Output the (X, Y) coordinate of the center of the cell containing the given text.  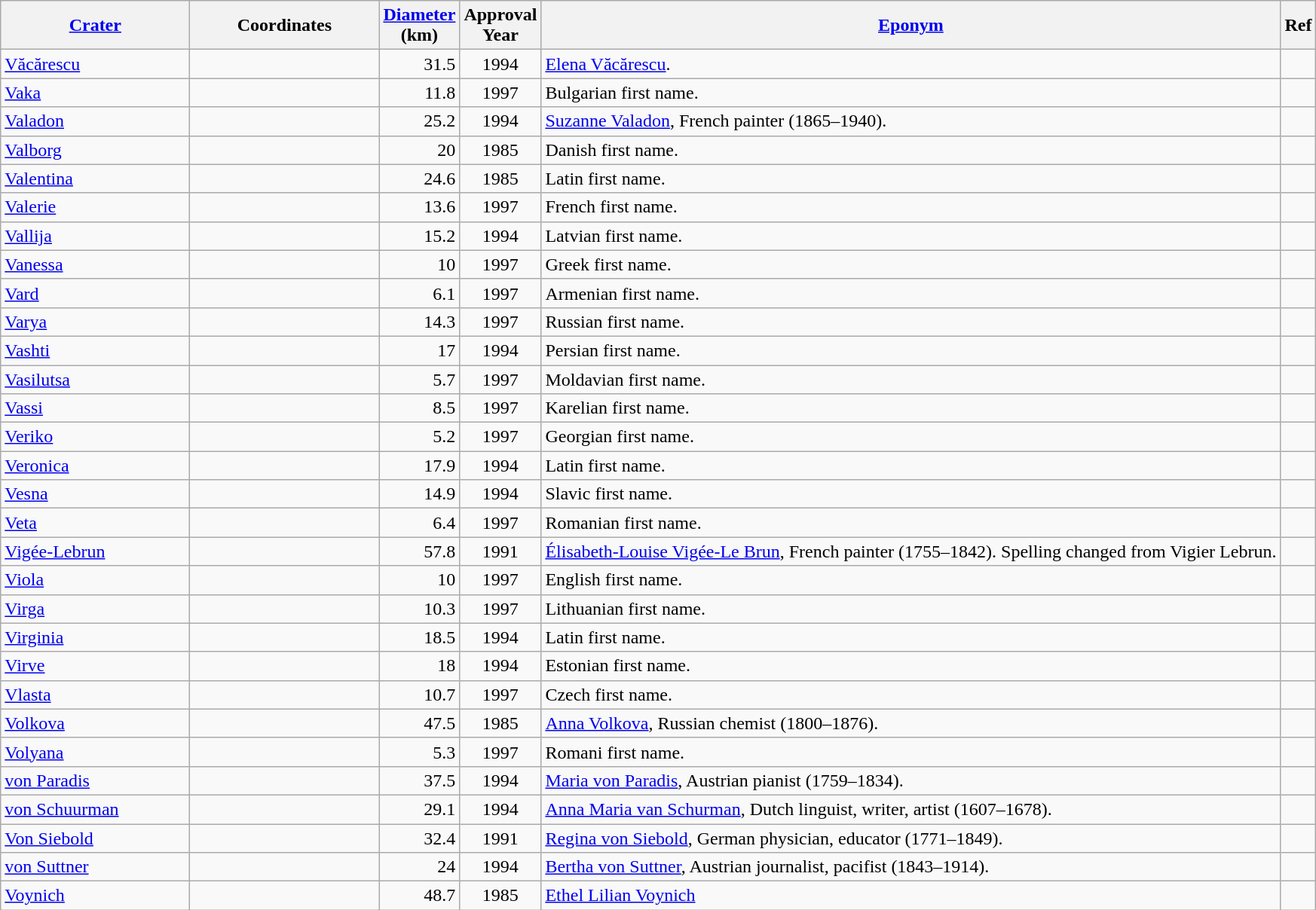
24.6 (419, 179)
13.6 (419, 207)
57.8 (419, 551)
5.7 (419, 379)
Czech first name. (910, 695)
6.4 (419, 523)
Bulgarian first name. (910, 93)
Von Siebold (95, 838)
Élisabeth-Louise Vigée-Le Brun, French painter (1755–1842). Spelling changed from Vigier Lebrun. (910, 551)
Volyana (95, 752)
Estonian first name. (910, 666)
Coordinates (285, 26)
Vallija (95, 236)
Vaka (95, 93)
Crater (95, 26)
Romanian first name. (910, 523)
Varya (95, 322)
ApprovalYear (500, 26)
32.4 (419, 838)
Vasilutsa (95, 379)
Veriko (95, 437)
11.8 (419, 93)
Ethel Lilian Voynich (910, 896)
Vigée-Lebrun (95, 551)
17 (419, 350)
Veta (95, 523)
15.2 (419, 236)
6.1 (419, 293)
Anna Volkova, Russian chemist (1800–1876). (910, 723)
Latvian first name. (910, 236)
47.5 (419, 723)
Moldavian first name. (910, 379)
17.9 (419, 466)
37.5 (419, 780)
Armenian first name. (910, 293)
Anna Maria van Schurman, Dutch linguist, writer, artist (1607–1678). (910, 809)
Valerie (95, 207)
Văcărescu (95, 64)
5.2 (419, 437)
Vesna (95, 494)
Vard (95, 293)
Vashti (95, 350)
von Schuurman (95, 809)
Virga (95, 609)
18.5 (419, 637)
von Paradis (95, 780)
Ref (1298, 26)
Eponym (910, 26)
Diameter(km) (419, 26)
Viola (95, 580)
Valadon (95, 121)
14.3 (419, 322)
Suzanne Valadon, French painter (1865–1940). (910, 121)
Persian first name. (910, 350)
10.3 (419, 609)
25.2 (419, 121)
Karelian first name. (910, 408)
Veronica (95, 466)
18 (419, 666)
Lithuanian first name. (910, 609)
8.5 (419, 408)
Danish first name. (910, 150)
20 (419, 150)
French first name. (910, 207)
Maria von Paradis, Austrian pianist (1759–1834). (910, 780)
24 (419, 867)
English first name. (910, 580)
Valentina (95, 179)
31.5 (419, 64)
29.1 (419, 809)
Volkova (95, 723)
Regina von Siebold, German physician, educator (1771–1849). (910, 838)
Voynich (95, 896)
Georgian first name. (910, 437)
10.7 (419, 695)
Elena Văcărescu. (910, 64)
Virginia (95, 637)
14.9 (419, 494)
Bertha von Suttner, Austrian journalist, pacifist (1843–1914). (910, 867)
Vlasta (95, 695)
Valborg (95, 150)
Russian first name. (910, 322)
Vassi (95, 408)
Romani first name. (910, 752)
von Suttner (95, 867)
Virve (95, 666)
Slavic first name. (910, 494)
48.7 (419, 896)
5.3 (419, 752)
Vanessa (95, 264)
Greek first name. (910, 264)
